From the cell containing the given text, extract its center point as (x, y) coordinate. 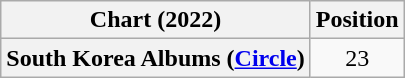
Position (357, 20)
South Korea Albums (Circle) (156, 58)
Chart (2022) (156, 20)
23 (357, 58)
